Identify which cell holds the provided text, then report its (X, Y) central coordinate. 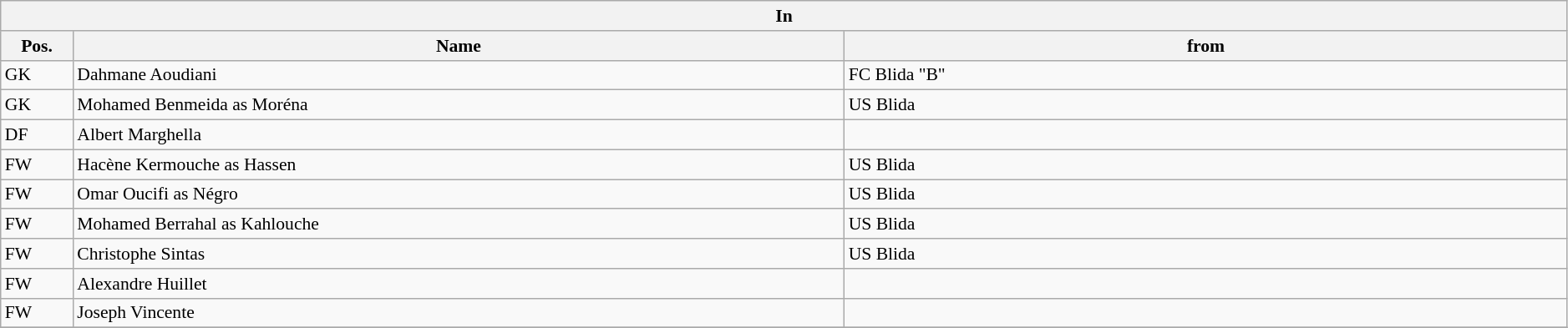
Omar Oucifi as Négro (458, 194)
Pos. (37, 46)
Joseph Vincente (458, 313)
Dahmane Aoudiani (458, 75)
In (784, 16)
Name (458, 46)
Christophe Sintas (458, 254)
Mohamed Benmeida as Moréna (458, 105)
from (1206, 46)
Alexandre Huillet (458, 284)
Mohamed Berrahal as Kahlouche (458, 225)
Albert Marghella (458, 135)
Hacène Kermouche as Hassen (458, 164)
FC Blida "B" (1206, 75)
DF (37, 135)
